Output the [X, Y] coordinate of the center of the cell containing the given text.  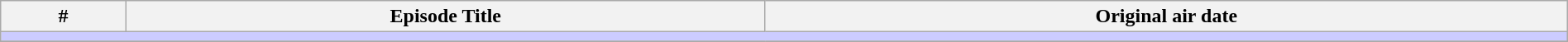
Original air date [1166, 16]
Episode Title [445, 16]
# [64, 16]
